Find where the given text appears and provide that cell's center as (x, y) coordinate. 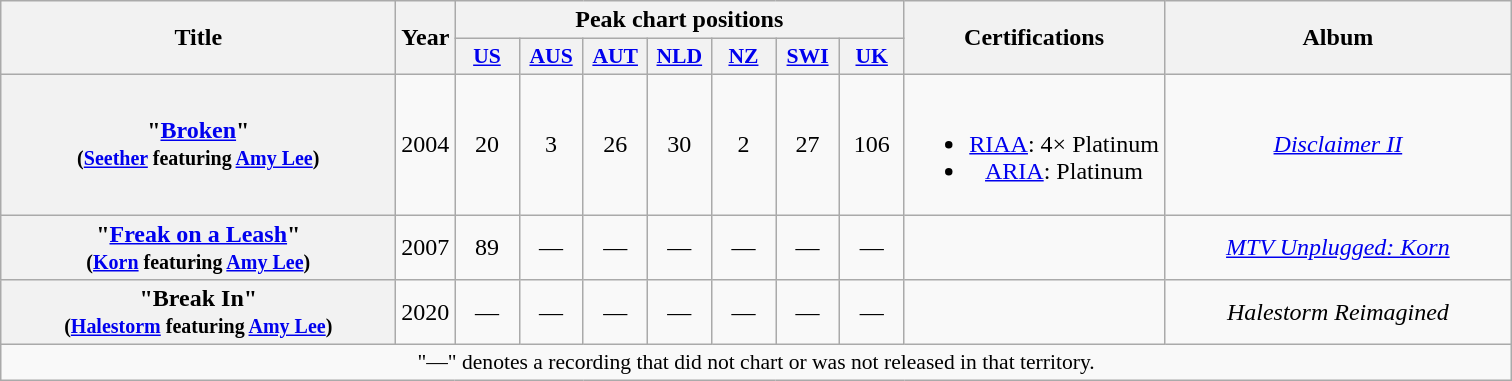
AUT (615, 57)
AUS (551, 57)
Disclaimer II (1338, 144)
Halestorm Reimagined (1338, 312)
Year (426, 38)
US (487, 57)
NZ (743, 57)
"Break In"(Halestorm featuring Amy Lee) (198, 312)
RIAA: 4× PlatinumARIA: Platinum (1034, 144)
106 (872, 144)
2007 (426, 246)
27 (808, 144)
SWI (808, 57)
2004 (426, 144)
3 (551, 144)
"—" denotes a recording that did not chart or was not released in that territory. (756, 363)
20 (487, 144)
NLD (679, 57)
Title (198, 38)
MTV Unplugged: Korn (1338, 246)
2 (743, 144)
Peak chart positions (680, 20)
"Freak on a Leash"(Korn featuring Amy Lee) (198, 246)
89 (487, 246)
UK (872, 57)
Certifications (1034, 38)
"Broken"(Seether featuring Amy Lee) (198, 144)
Album (1338, 38)
26 (615, 144)
2020 (426, 312)
30 (679, 144)
